Identify which cell holds the provided text, then report its [x, y] central coordinate. 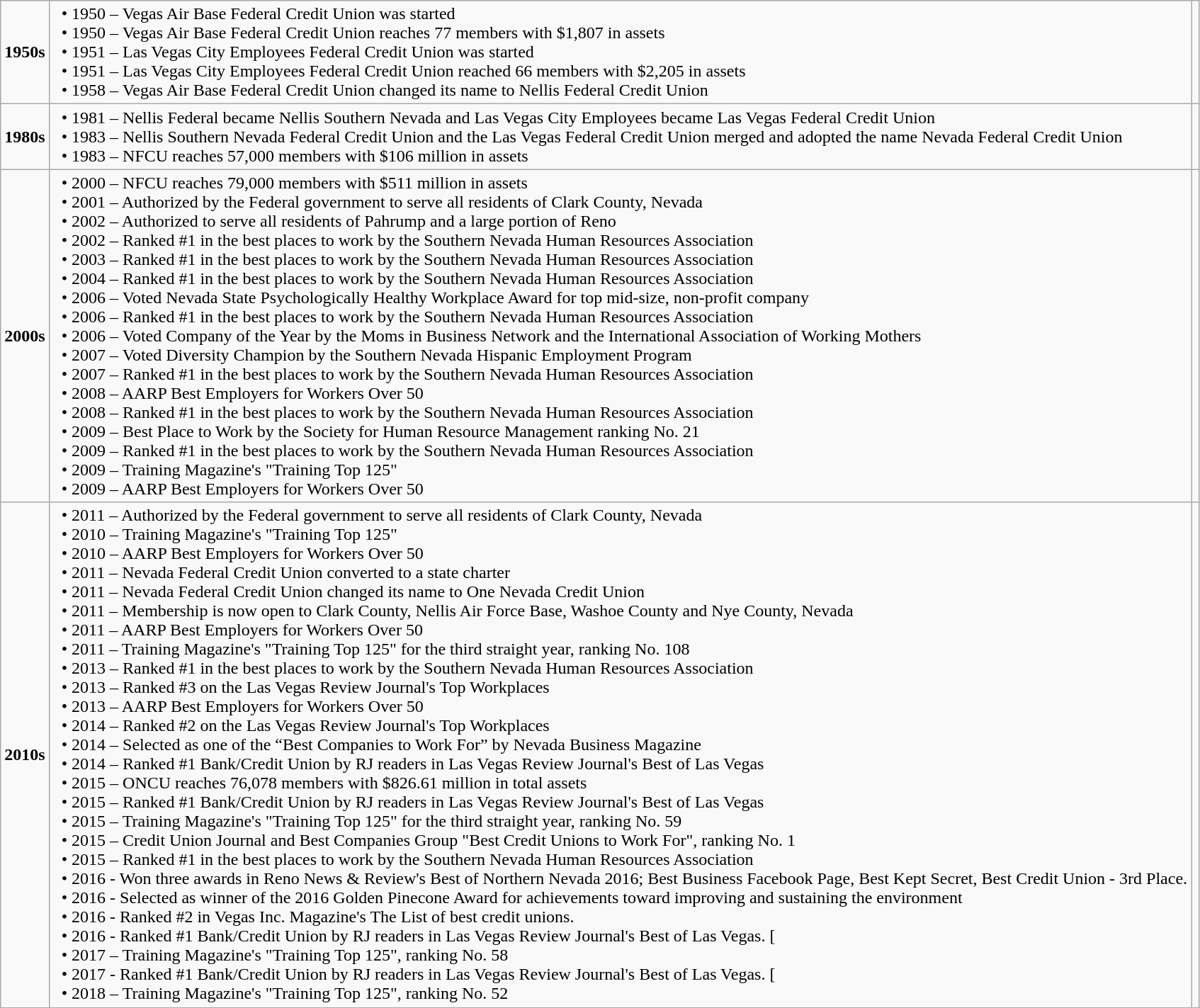
2000s [25, 336]
1950s [25, 52]
1980s [25, 137]
2010s [25, 755]
